Scan for the cell matching the given text and deliver its [X, Y] coordinate at center. 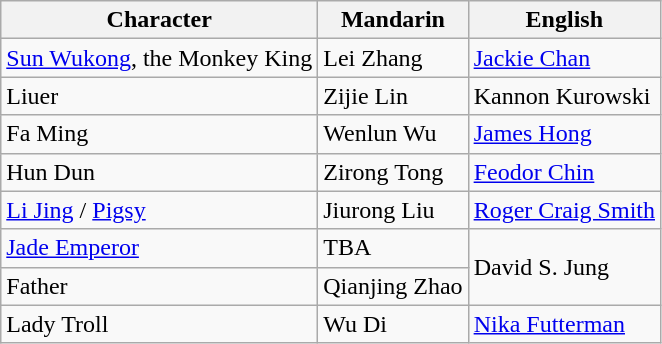
Kannon Kurowski [564, 96]
Fa Ming [160, 134]
Jade Emperor [160, 248]
Feodor Chin [564, 172]
Roger Craig Smith [564, 210]
TBA [393, 248]
Hun Dun [160, 172]
Wu Di [393, 324]
Zijie Lin [393, 96]
David S. Jung [564, 267]
Liuer [160, 96]
Lei Zhang [393, 58]
Sun Wukong, the Monkey King [160, 58]
Jiurong Liu [393, 210]
Wenlun Wu [393, 134]
Mandarin [393, 20]
Father [160, 286]
Nika Futterman [564, 324]
Zirong Tong [393, 172]
Lady Troll [160, 324]
Jackie Chan [564, 58]
James Hong [564, 134]
English [564, 20]
Character [160, 20]
Li Jing / Pigsy [160, 210]
Qianjing Zhao [393, 286]
